Search for the cell housing the specified text and yield its [X, Y] center coordinate. 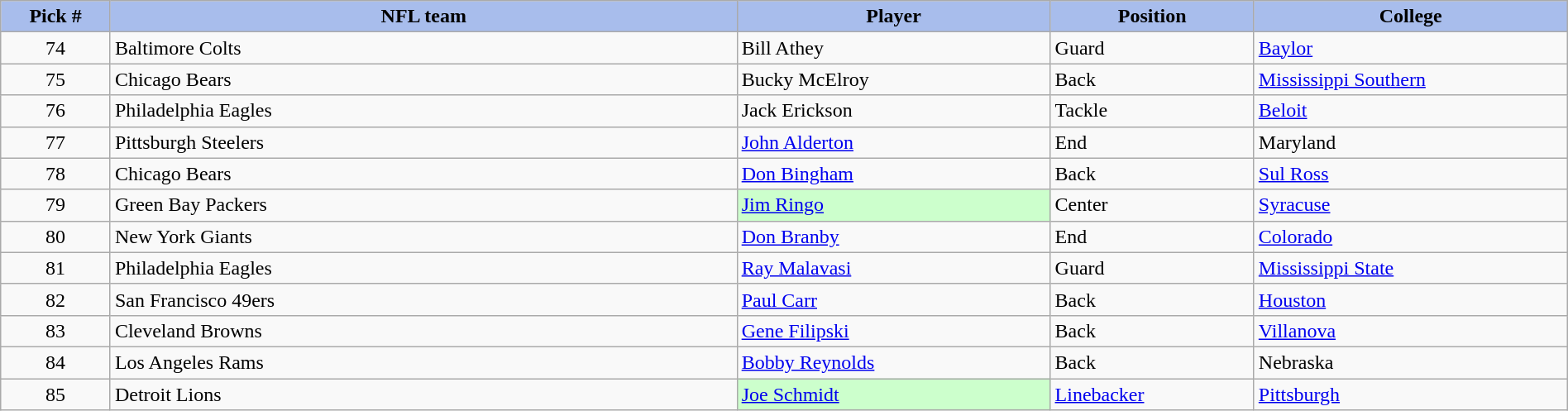
Colorado [1411, 237]
Mississippi State [1411, 268]
Paul Carr [893, 299]
Position [1152, 17]
Player [893, 17]
Don Branby [893, 237]
Linebacker [1152, 394]
Jim Ringo [893, 205]
78 [56, 174]
Gene Filipski [893, 331]
77 [56, 142]
81 [56, 268]
New York Giants [423, 237]
Cleveland Browns [423, 331]
75 [56, 79]
Bill Athey [893, 48]
80 [56, 237]
Maryland [1411, 142]
Baltimore Colts [423, 48]
Green Bay Packers [423, 205]
San Francisco 49ers [423, 299]
79 [56, 205]
Bucky McElroy [893, 79]
John Alderton [893, 142]
Joe Schmidt [893, 394]
Pittsburgh [1411, 394]
Baylor [1411, 48]
82 [56, 299]
76 [56, 111]
Ray Malavasi [893, 268]
Syracuse [1411, 205]
Houston [1411, 299]
College [1411, 17]
Pittsburgh Steelers [423, 142]
Villanova [1411, 331]
Los Angeles Rams [423, 362]
85 [56, 394]
Bobby Reynolds [893, 362]
Mississippi Southern [1411, 79]
Nebraska [1411, 362]
83 [56, 331]
Pick # [56, 17]
Tackle [1152, 111]
74 [56, 48]
Detroit Lions [423, 394]
Don Bingham [893, 174]
Beloit [1411, 111]
Center [1152, 205]
Sul Ross [1411, 174]
84 [56, 362]
NFL team [423, 17]
Jack Erickson [893, 111]
